Scan for the cell matching the given text and deliver its [X, Y] coordinate at center. 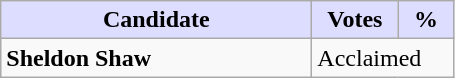
Acclaimed [383, 58]
Candidate [156, 20]
Votes [355, 20]
% [426, 20]
Sheldon Shaw [156, 58]
